Identify which cell holds the provided text, then report its [X, Y] central coordinate. 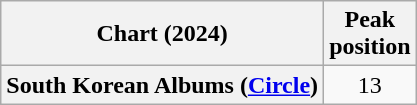
Peakposition [370, 34]
South Korean Albums (Circle) [162, 85]
13 [370, 85]
Chart (2024) [162, 34]
